Pinpoint the cell where the given text exists, returning its [x, y] midpoint coordinate. 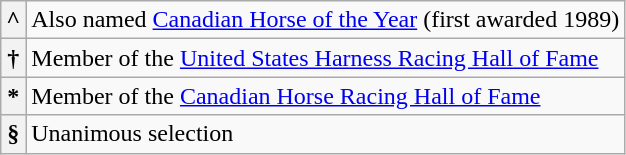
Member of the Canadian Horse Racing Hall of Fame [326, 96]
^ [14, 20]
Member of the United States Harness Racing Hall of Fame [326, 58]
† [14, 58]
Also named Canadian Horse of the Year (first awarded 1989) [326, 20]
§ [14, 134]
* [14, 96]
Unanimous selection [326, 134]
